Scan for the cell matching the given text and deliver its (X, Y) coordinate at center. 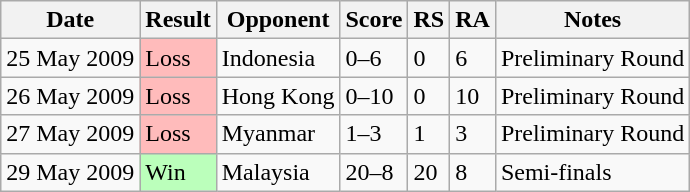
1 (429, 134)
RA (473, 20)
Score (374, 20)
Notes (592, 20)
26 May 2009 (70, 96)
29 May 2009 (70, 172)
Hong Kong (278, 96)
25 May 2009 (70, 58)
Malaysia (278, 172)
RS (429, 20)
Win (178, 172)
Result (178, 20)
3 (473, 134)
Date (70, 20)
27 May 2009 (70, 134)
Semi-finals (592, 172)
Opponent (278, 20)
Indonesia (278, 58)
20–8 (374, 172)
Myanmar (278, 134)
1–3 (374, 134)
20 (429, 172)
0–10 (374, 96)
8 (473, 172)
6 (473, 58)
10 (473, 96)
0–6 (374, 58)
